Determine the [X, Y] coordinate at the center of the cell enclosing the given text.  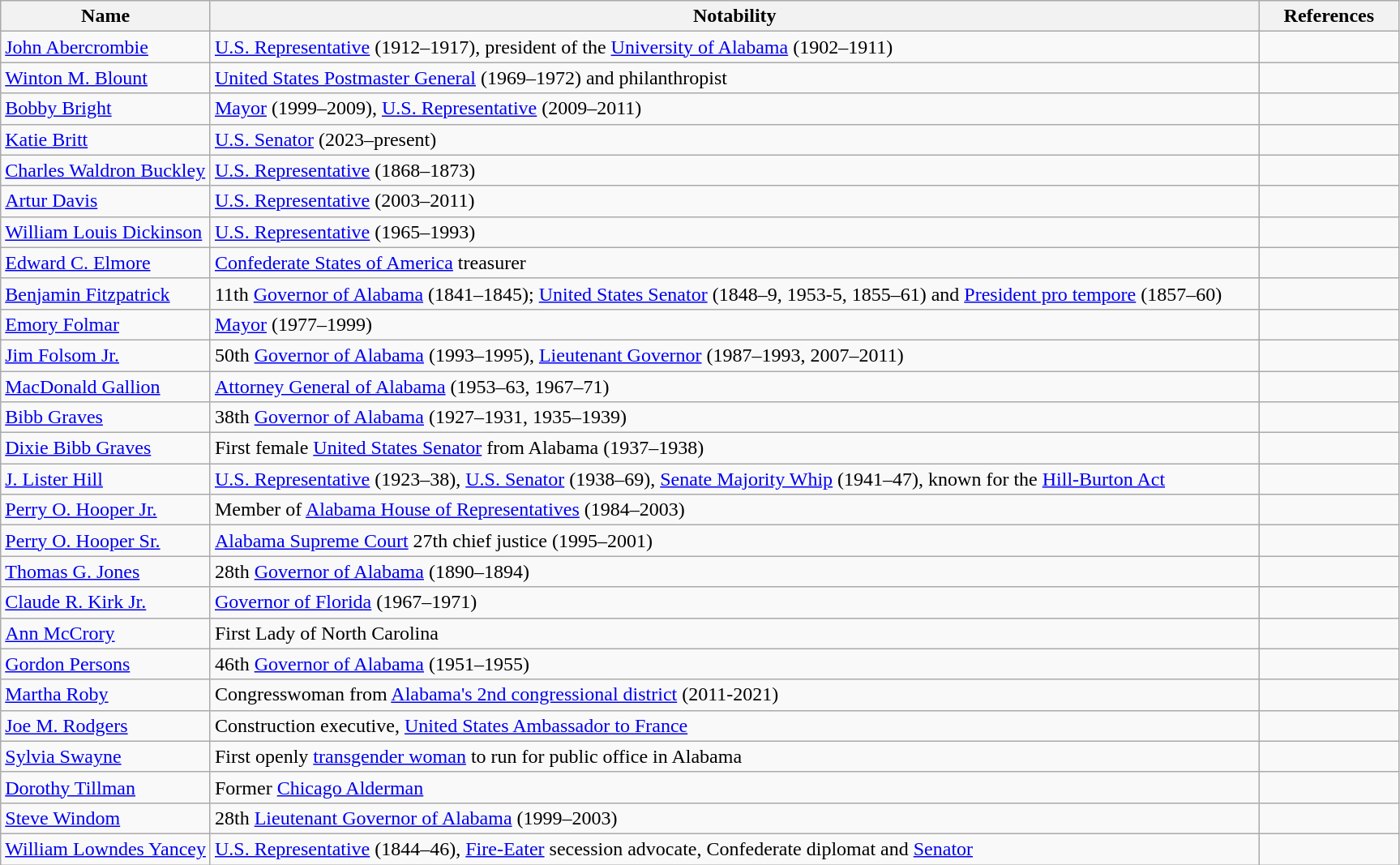
Notability [734, 16]
References [1329, 16]
United States Postmaster General (1969–1972) and philanthropist [734, 78]
U.S. Senator (2023–present) [734, 139]
Mayor (1999–2009), U.S. Representative (2009–2011) [734, 109]
Bobby Bright [105, 109]
Dixie Bibb Graves [105, 448]
28th Lieutenant Governor of Alabama (1999–2003) [734, 818]
Claude R. Kirk Jr. [105, 602]
MacDonald Gallion [105, 387]
Ann McCrory [105, 633]
28th Governor of Alabama (1890–1894) [734, 572]
Emory Folmar [105, 324]
First female United States Senator from Alabama (1937–1938) [734, 448]
Mayor (1977–1999) [734, 324]
50th Governor of Alabama (1993–1995), Lieutenant Governor (1987–1993, 2007–2011) [734, 355]
Artur Davis [105, 201]
U.S. Representative (1868–1873) [734, 170]
Thomas G. Jones [105, 572]
Katie Britt [105, 139]
Benjamin Fitzpatrick [105, 293]
38th Governor of Alabama (1927–1931, 1935–1939) [734, 418]
Sylvia Swayne [105, 756]
46th Governor of Alabama (1951–1955) [734, 664]
Perry O. Hooper Sr. [105, 541]
Perry O. Hooper Jr. [105, 510]
U.S. Representative (1965–1993) [734, 232]
Confederate States of America treasurer [734, 263]
First openly transgender woman to run for public office in Alabama [734, 756]
Jim Folsom Jr. [105, 355]
John Abercrombie [105, 47]
William Louis Dickinson [105, 232]
Member of Alabama House of Representatives (1984–2003) [734, 510]
Attorney General of Alabama (1953–63, 1967–71) [734, 387]
Bibb Graves [105, 418]
Winton M. Blount [105, 78]
Name [105, 16]
11th Governor of Alabama (1841–1845); United States Senator (1848–9, 1953-5, 1855–61) and President pro tempore (1857–60) [734, 293]
Gordon Persons [105, 664]
Dorothy Tillman [105, 787]
William Lowndes Yancey [105, 849]
Alabama Supreme Court 27th chief justice (1995–2001) [734, 541]
Congresswoman from Alabama's 2nd congressional district (2011-2021) [734, 695]
Former Chicago Alderman [734, 787]
Construction executive, United States Ambassador to France [734, 726]
Edward C. Elmore [105, 263]
U.S. Representative (1844–46), Fire-Eater secession advocate, Confederate diplomat and Senator [734, 849]
Charles Waldron Buckley [105, 170]
J. Lister Hill [105, 479]
U.S. Representative (1912–1917), president of the University of Alabama (1902–1911) [734, 47]
Governor of Florida (1967–1971) [734, 602]
Steve Windom [105, 818]
U.S. Representative (2003–2011) [734, 201]
Joe M. Rodgers [105, 726]
U.S. Representative (1923–38), U.S. Senator (1938–69), Senate Majority Whip (1941–47), known for the Hill-Burton Act [734, 479]
First Lady of North Carolina [734, 633]
Martha Roby [105, 695]
